Capture the cell that displays the provided text and extract its [X, Y] central coordinate. 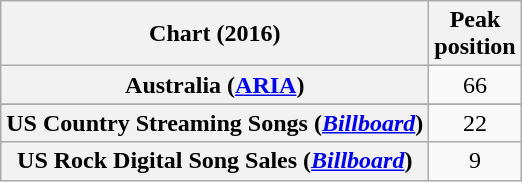
Chart (2016) [215, 34]
US Country Streaming Songs (Billboard) [215, 123]
9 [475, 161]
22 [475, 123]
Peakposition [475, 34]
US Rock Digital Song Sales (Billboard) [215, 161]
Australia (ARIA) [215, 85]
66 [475, 85]
